Output the (X, Y) coordinate of the center of the cell containing the given text.  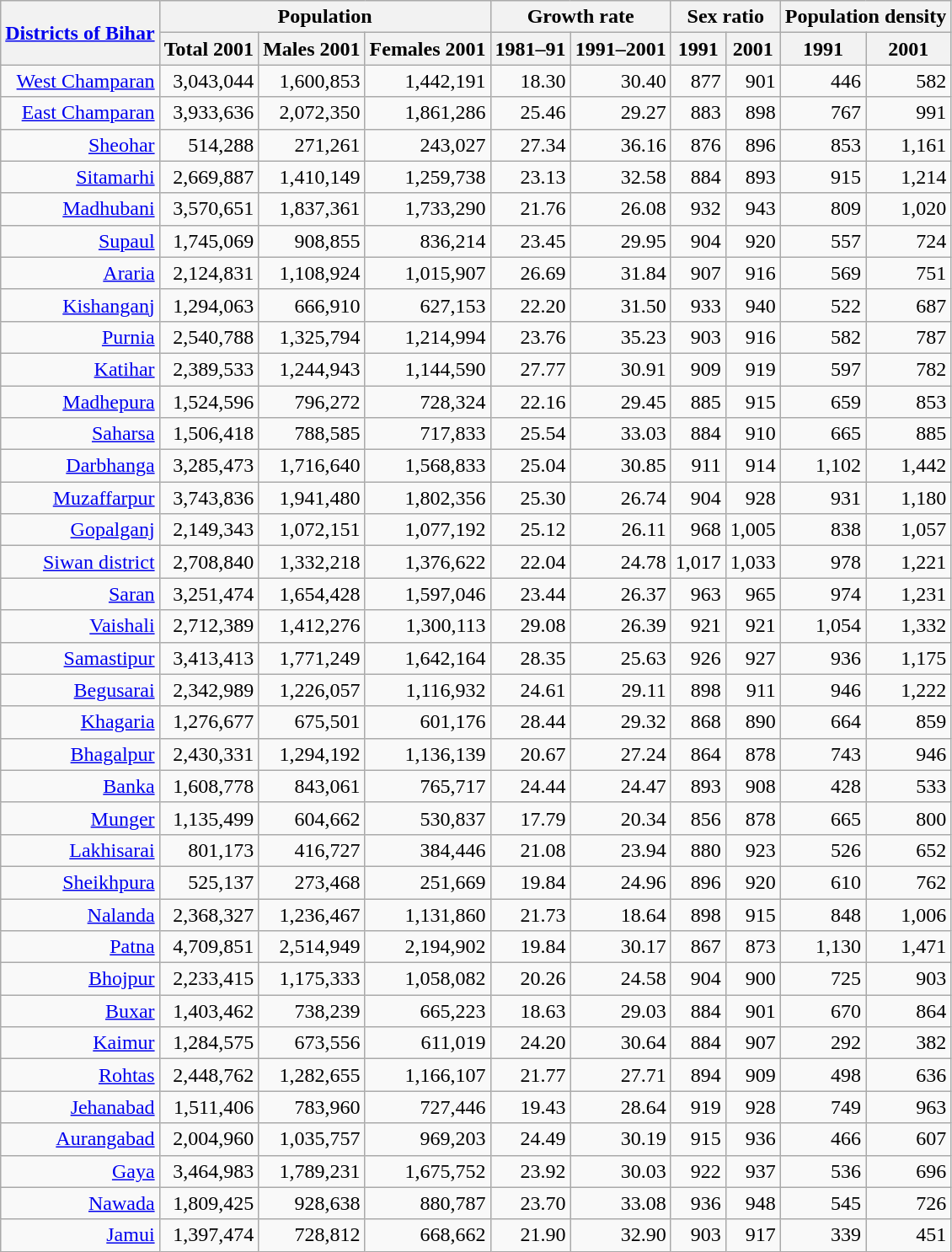
670 (822, 1011)
25.46 (531, 113)
809 (822, 209)
1,733,290 (428, 209)
22.20 (531, 305)
3,743,836 (209, 498)
536 (822, 1171)
251,669 (428, 882)
636 (908, 1075)
Lakhisarai (80, 850)
23.70 (531, 1203)
914 (753, 466)
940 (753, 305)
743 (822, 754)
1,608,778 (209, 786)
Patna (80, 947)
466 (822, 1139)
24.58 (620, 979)
836,214 (428, 241)
867 (698, 947)
1,221 (908, 562)
910 (753, 434)
1,135,499 (209, 818)
Purnia (80, 337)
30.19 (620, 1139)
292 (822, 1043)
29.95 (620, 241)
666,910 (312, 305)
1,376,622 (428, 562)
933 (698, 305)
Muzaffarpur (80, 498)
Districts of Bihar (80, 33)
Sheohar (80, 145)
782 (908, 369)
2,004,960 (209, 1139)
3,251,474 (209, 594)
243,027 (428, 145)
1,072,151 (312, 530)
659 (822, 402)
1,300,113 (428, 626)
932 (698, 209)
937 (753, 1171)
1,284,575 (209, 1043)
2,708,840 (209, 562)
1,294,192 (312, 754)
1,144,590 (428, 369)
30.03 (620, 1171)
Jehanabad (80, 1107)
1,745,069 (209, 241)
35.23 (620, 337)
20.34 (620, 818)
923 (753, 850)
969,203 (428, 1139)
928,638 (312, 1203)
2,072,350 (312, 113)
29.32 (620, 722)
1,131,860 (428, 914)
Nawada (80, 1203)
601,176 (428, 722)
922 (698, 1171)
Araria (80, 273)
23.94 (620, 850)
1,675,752 (428, 1171)
3,464,983 (209, 1171)
2,448,762 (209, 1075)
1,116,932 (428, 690)
26.08 (620, 209)
24.96 (620, 882)
273,468 (312, 882)
557 (822, 241)
751 (908, 273)
21.76 (531, 209)
West Champaran (80, 81)
Banka (80, 786)
668,662 (428, 1235)
1,102 (822, 466)
1,057 (908, 530)
788,585 (312, 434)
894 (698, 1075)
24.78 (620, 562)
2,124,831 (209, 273)
Begusarai (80, 690)
738,239 (312, 1011)
Bhojpur (80, 979)
1,412,276 (312, 626)
17.79 (531, 818)
675,501 (312, 722)
1,397,474 (209, 1235)
883 (698, 113)
23.76 (531, 337)
19.43 (531, 1107)
Kishanganj (80, 305)
25.30 (531, 498)
843,061 (312, 786)
30.91 (620, 369)
Sex ratio (725, 17)
1,222 (908, 690)
545 (822, 1203)
Growth rate (580, 17)
880,787 (428, 1203)
26.37 (620, 594)
25.54 (531, 434)
29.08 (531, 626)
801,173 (209, 850)
1,214,994 (428, 337)
18.30 (531, 81)
611,019 (428, 1043)
29.03 (620, 1011)
796,272 (312, 402)
2,712,389 (209, 626)
30.64 (620, 1043)
1,244,943 (312, 369)
526 (822, 850)
514,288 (209, 145)
27.24 (620, 754)
32.58 (620, 177)
32.90 (620, 1235)
24.49 (531, 1139)
762 (908, 882)
Total 2001 (209, 49)
1,166,107 (428, 1075)
Sitamarhi (80, 177)
416,727 (312, 850)
Saharsa (80, 434)
728,324 (428, 402)
28.64 (620, 1107)
3,933,636 (209, 113)
Females 2001 (428, 49)
652 (908, 850)
533 (908, 786)
Bhagalpur (80, 754)
24.47 (620, 786)
Samastipur (80, 658)
800 (908, 818)
931 (822, 498)
1,600,853 (312, 81)
Nalanda (80, 914)
Jamui (80, 1235)
498 (822, 1075)
1981–91 (531, 49)
787 (908, 337)
36.16 (620, 145)
1,015,907 (428, 273)
Darbhanga (80, 466)
868 (698, 722)
Madhubani (80, 209)
25.04 (531, 466)
767 (822, 113)
25.63 (620, 658)
29.27 (620, 113)
900 (753, 979)
24.61 (531, 690)
23.45 (531, 241)
530,837 (428, 818)
2,540,788 (209, 337)
20.67 (531, 754)
384,446 (428, 850)
Madhepura (80, 402)
1,033 (753, 562)
943 (753, 209)
1,837,361 (312, 209)
1,471 (908, 947)
33.03 (620, 434)
908 (753, 786)
2,514,949 (312, 947)
687 (908, 305)
765,717 (428, 786)
28.44 (531, 722)
2,389,533 (209, 369)
29.45 (620, 402)
446 (822, 81)
3,413,413 (209, 658)
1,175 (908, 658)
2,430,331 (209, 754)
1,442 (908, 466)
451 (908, 1235)
Khagaria (80, 722)
1,325,794 (312, 337)
Sheikhpura (80, 882)
1,716,640 (312, 466)
Supaul (80, 241)
1,403,462 (209, 1011)
18.64 (620, 914)
21.73 (531, 914)
1,259,738 (428, 177)
1,054 (822, 626)
Vaishali (80, 626)
3,285,473 (209, 466)
1,005 (753, 530)
22.04 (531, 562)
2,233,415 (209, 979)
1,226,057 (312, 690)
24.20 (531, 1043)
428 (822, 786)
627,153 (428, 305)
2,669,887 (209, 177)
Munger (80, 818)
Population (325, 17)
21.90 (531, 1235)
East Champaran (80, 113)
1,802,356 (428, 498)
848 (822, 914)
927 (753, 658)
23.44 (531, 594)
27.71 (620, 1075)
1,282,655 (312, 1075)
30.85 (620, 466)
1,276,677 (209, 722)
Aurangabad (80, 1139)
1991–2001 (620, 49)
Rohtas (80, 1075)
749 (822, 1107)
856 (698, 818)
1,136,139 (428, 754)
Siwan district (80, 562)
31.50 (620, 305)
30.40 (620, 81)
1,410,149 (312, 177)
22.16 (531, 402)
1,130 (822, 947)
28.35 (531, 658)
974 (822, 594)
890 (753, 722)
23.92 (531, 1171)
1,642,164 (428, 658)
948 (753, 1203)
27.34 (531, 145)
26.11 (620, 530)
726 (908, 1203)
1,789,231 (312, 1171)
968 (698, 530)
1,077,192 (428, 530)
2,342,989 (209, 690)
3,043,044 (209, 81)
271,261 (312, 145)
Katihar (80, 369)
3,570,651 (209, 209)
25.12 (531, 530)
1,020 (908, 209)
1,035,757 (312, 1139)
1,597,046 (428, 594)
382 (908, 1043)
Gaya (80, 1171)
1,180 (908, 498)
610 (822, 882)
18.63 (531, 1011)
Gopalganj (80, 530)
965 (753, 594)
1,332 (908, 626)
23.13 (531, 177)
Kaimur (80, 1043)
664 (822, 722)
33.08 (620, 1203)
696 (908, 1171)
1,236,467 (312, 914)
908,855 (312, 241)
21.08 (531, 850)
26.39 (620, 626)
783,960 (312, 1107)
1,214 (908, 177)
877 (698, 81)
1,161 (908, 145)
Population density (865, 17)
1,017 (698, 562)
1,006 (908, 914)
26.69 (531, 273)
1,332,218 (312, 562)
1,108,924 (312, 273)
1,442,191 (428, 81)
30.17 (620, 947)
607 (908, 1139)
727,446 (428, 1107)
1,231 (908, 594)
859 (908, 722)
725 (822, 979)
1,941,480 (312, 498)
4,709,851 (209, 947)
26.74 (620, 498)
926 (698, 658)
522 (822, 305)
917 (753, 1235)
1,771,249 (312, 658)
20.26 (531, 979)
Saran (80, 594)
1,861,286 (428, 113)
597 (822, 369)
569 (822, 273)
2,368,327 (209, 914)
339 (822, 1235)
665,223 (428, 1011)
Males 2001 (312, 49)
876 (698, 145)
717,833 (428, 434)
880 (698, 850)
978 (822, 562)
838 (822, 530)
873 (753, 947)
525,137 (209, 882)
2,194,902 (428, 947)
27.77 (531, 369)
29.11 (620, 690)
1,524,596 (209, 402)
1,654,428 (312, 594)
2,149,343 (209, 530)
1,175,333 (312, 979)
1,058,082 (428, 979)
1,506,418 (209, 434)
1,294,063 (209, 305)
21.77 (531, 1075)
1,511,406 (209, 1107)
991 (908, 113)
Buxar (80, 1011)
728,812 (312, 1235)
673,556 (312, 1043)
1,809,425 (209, 1203)
724 (908, 241)
1,568,833 (428, 466)
31.84 (620, 273)
24.44 (531, 786)
604,662 (312, 818)
